Pinpoint the cell where the given text exists, returning its (X, Y) midpoint coordinate. 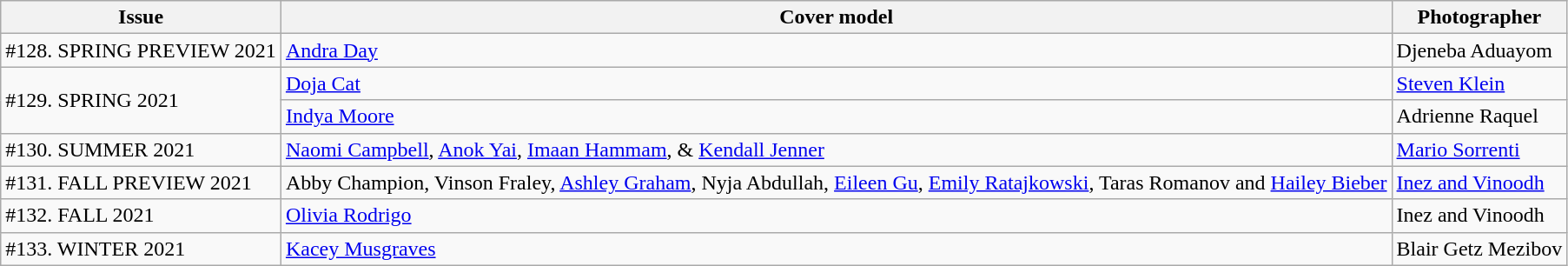
Olivia Rodrigo (836, 216)
Indya Moore (836, 116)
#131. FALL PREVIEW 2021 (141, 183)
Blair Getz Mezibov (1479, 249)
Issue (141, 17)
#129. SPRING 2021 (141, 100)
Photographer (1479, 17)
Adrienne Raquel (1479, 116)
Andra Day (836, 50)
Mario Sorrenti (1479, 150)
Abby Champion, Vinson Fraley, Ashley Graham, Nyja Abdullah, Eileen Gu, Emily Ratajkowski, Taras Romanov and Hailey Bieber (836, 183)
#128. SPRING PREVIEW 2021 (141, 50)
Cover model (836, 17)
#130. SUMMER 2021 (141, 150)
Kacey Musgraves (836, 249)
Doja Cat (836, 83)
Naomi Campbell, Anok Yai, Imaan Hammam, & Kendall Jenner (836, 150)
#133. WINTER 2021 (141, 249)
Steven Klein (1479, 83)
Djeneba Aduayom (1479, 50)
#132. FALL 2021 (141, 216)
